Determine the [X, Y] coordinate at the center of the cell enclosing the given text.  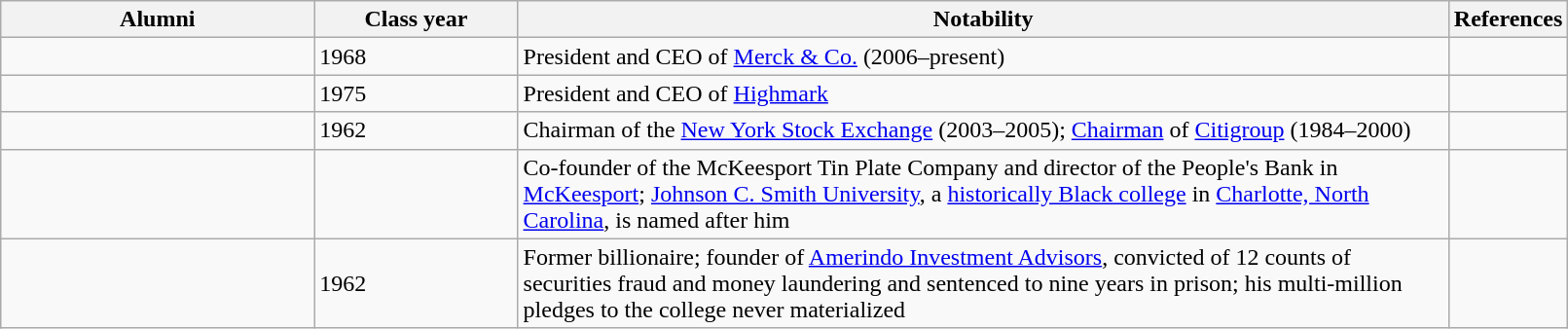
Alumni [158, 19]
References [1509, 19]
Class year [417, 19]
Notability [983, 19]
President and CEO of Highmark [983, 93]
President and CEO of Merck & Co. (2006–present) [983, 56]
1975 [417, 93]
Chairman of the New York Stock Exchange (2003–2005); Chairman of Citigroup (1984–2000) [983, 130]
1968 [417, 56]
